Return the [X, Y] coordinate for the center point of the cell that contains the specified text.  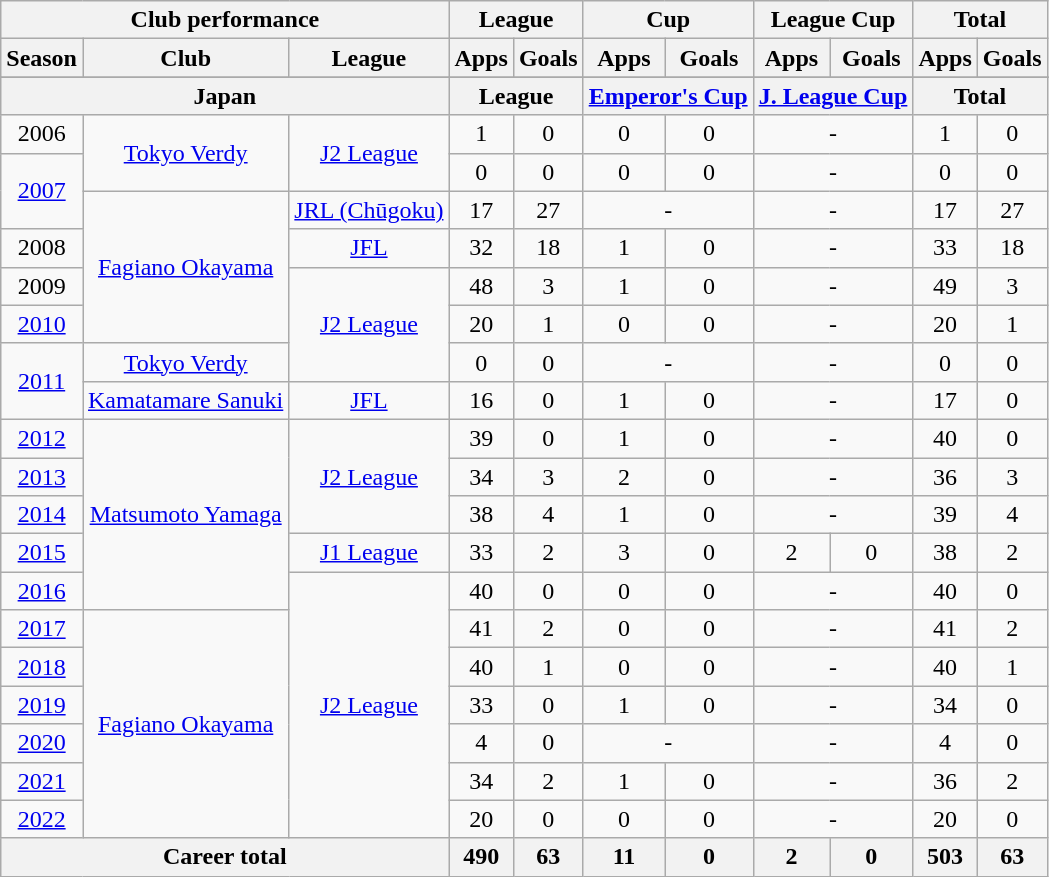
2018 [42, 667]
2010 [42, 324]
503 [945, 857]
32 [481, 248]
Matsumoto Yamaga [185, 514]
11 [624, 857]
49 [945, 286]
16 [481, 400]
J. League Cup [833, 96]
Japan [225, 96]
Emperor's Cup [668, 96]
Club [185, 58]
2013 [42, 477]
2014 [42, 515]
JRL (Chūgoku) [369, 210]
48 [481, 286]
2012 [42, 438]
2021 [42, 781]
Kamatamare Sanuki [185, 400]
2007 [42, 191]
2022 [42, 819]
2008 [42, 248]
2015 [42, 553]
2009 [42, 286]
2020 [42, 743]
Season [42, 58]
2006 [42, 134]
Cup [668, 20]
2017 [42, 629]
Club performance [225, 20]
2016 [42, 591]
2011 [42, 381]
J1 League [369, 553]
490 [481, 857]
2019 [42, 705]
League Cup [833, 20]
Career total [225, 857]
